Extract the (X, Y) coordinate from the center of the cell holding the provided text.  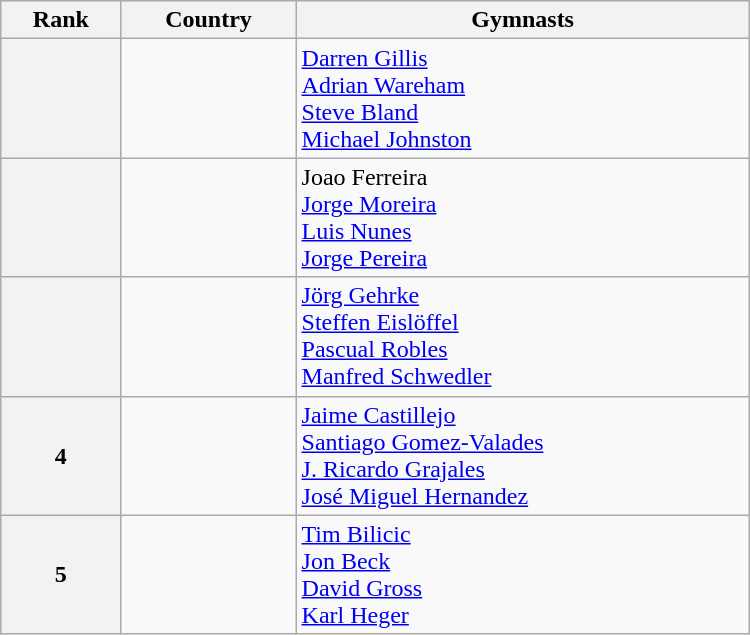
5 (61, 574)
Country (208, 20)
Darren Gillis Adrian Wareham Steve Bland Michael Johnston (522, 98)
Gymnasts (522, 20)
4 (61, 456)
Joao Ferreira Jorge Moreira Luis Nunes Jorge Pereira (522, 218)
Rank (61, 20)
Jaime Castillejo Santiago Gomez-Valades J. Ricardo Grajales José Miguel Hernandez (522, 456)
Tim Bilicic Jon Beck David Gross Karl Heger (522, 574)
Jörg Gehrke Steffen Eislöffel Pascual Robles Manfred Schwedler (522, 336)
